Provide the (X, Y) coordinate of the cell's center where the given text is located.  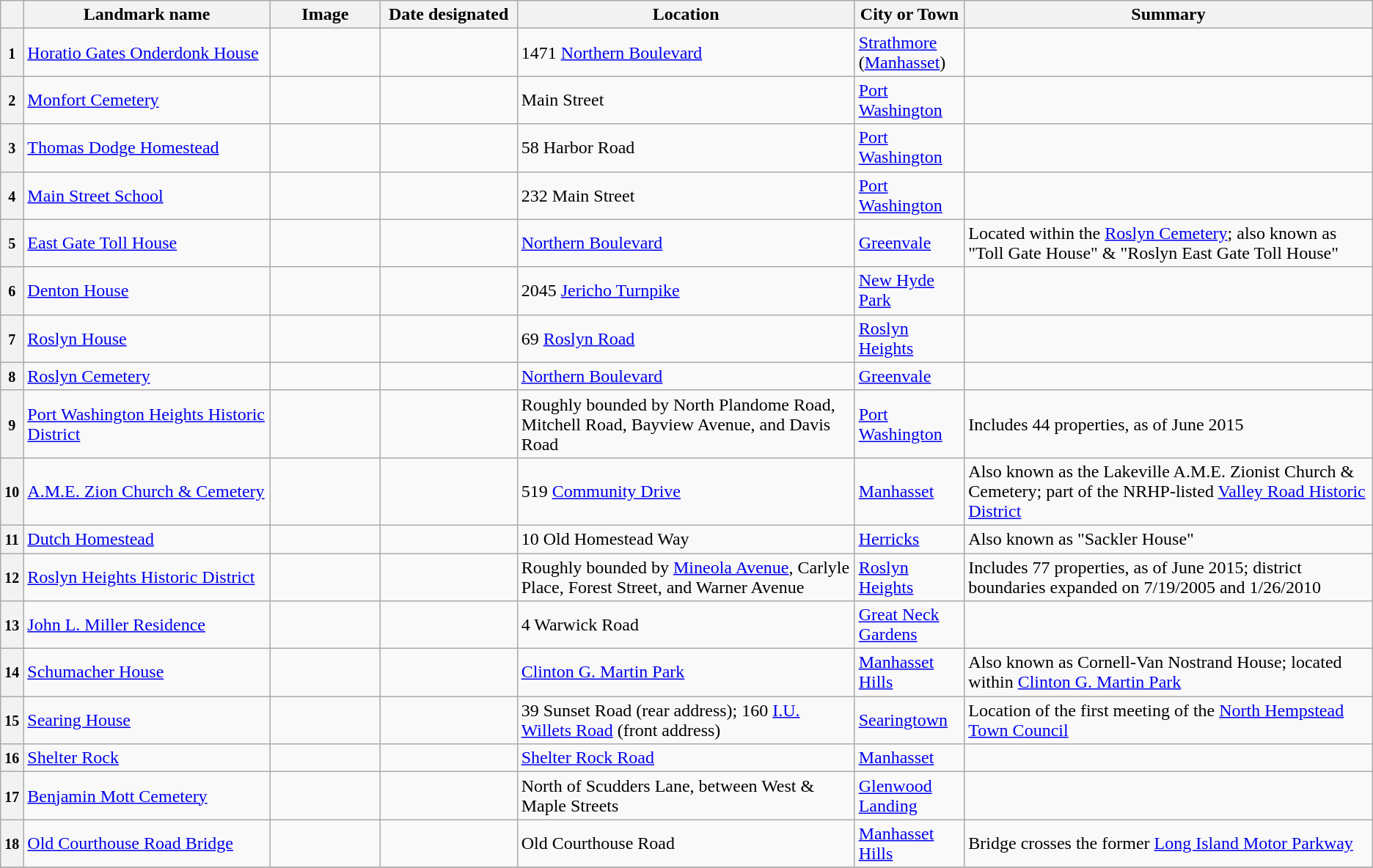
7 (12, 339)
Dutch Homestead (147, 539)
5 (12, 243)
Also known as "Sackler House" (1168, 539)
10 (12, 491)
Great Neck Gardens (909, 625)
12 (12, 576)
Shelter Rock (147, 758)
10 Old Homestead Way (686, 539)
Location (686, 15)
Summary (1168, 15)
New Hyde Park (909, 290)
4 (12, 195)
Roslyn Cemetery (147, 376)
1471 Northern Boulevard (686, 53)
East Gate Toll House (147, 243)
Monfort Cemetery (147, 100)
Clinton G. Martin Park (686, 673)
Location of the first meeting of the North Hempstead Town Council (1168, 720)
3 (12, 148)
4 Warwick Road (686, 625)
Includes 77 properties, as of June 2015; district boundaries expanded on 7/19/2005 and 1/26/2010 (1168, 576)
Bridge crosses the former Long Island Motor Parkway (1168, 843)
8 (12, 376)
Old Courthouse Road Bridge (147, 843)
1 (12, 53)
Herricks (909, 539)
16 (12, 758)
Old Courthouse Road (686, 843)
Glenwood Landing (909, 796)
Schumacher House (147, 673)
Roslyn Heights Historic District (147, 576)
A.M.E. Zion Church & Cemetery (147, 491)
Image (325, 15)
18 (12, 843)
Benjamin Mott Cemetery (147, 796)
14 (12, 673)
Port Washington Heights Historic District (147, 424)
Located within the Roslyn Cemetery; also known as "Toll Gate House" & "Roslyn East Gate Toll House" (1168, 243)
Landmark name (147, 15)
2 (12, 100)
6 (12, 290)
58 Harbor Road (686, 148)
17 (12, 796)
Denton House (147, 290)
Horatio Gates Onderdonk House (147, 53)
Roughly bounded by Mineola Avenue, Carlyle Place, Forest Street, and Warner Avenue (686, 576)
9 (12, 424)
Roughly bounded by North Plandome Road, Mitchell Road, Bayview Avenue, and Davis Road (686, 424)
North of Scudders Lane, between West & Maple Streets (686, 796)
2045 Jericho Turnpike (686, 290)
Includes 44 properties, as of June 2015 (1168, 424)
39 Sunset Road (rear address); 160 I.U. Willets Road (front address) (686, 720)
519 Community Drive (686, 491)
Strathmore (Manhasset) (909, 53)
Searing House (147, 720)
John L. Miller Residence (147, 625)
City or Town (909, 15)
Main Street School (147, 195)
15 (12, 720)
Date designated (449, 15)
11 (12, 539)
Roslyn House (147, 339)
69 Roslyn Road (686, 339)
Searingtown (909, 720)
13 (12, 625)
Main Street (686, 100)
Also known as Cornell-Van Nostrand House; located within Clinton G. Martin Park (1168, 673)
Thomas Dodge Homestead (147, 148)
Shelter Rock Road (686, 758)
Also known as the Lakeville A.M.E. Zionist Church & Cemetery; part of the NRHP-listed Valley Road Historic District (1168, 491)
232 Main Street (686, 195)
